Find where the given text appears and provide that cell's center as [X, Y] coordinate. 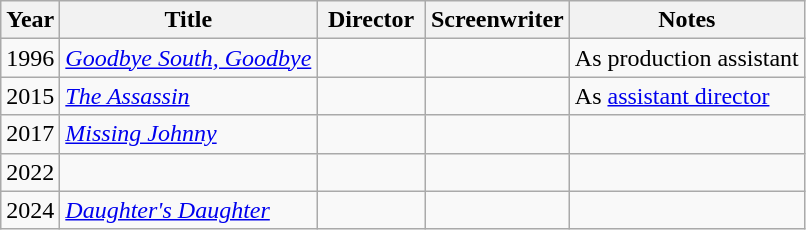
Screenwriter [497, 20]
2015 [30, 96]
As production assistant [686, 58]
2024 [30, 210]
Title [188, 20]
Year [30, 20]
The Assassin [188, 96]
2022 [30, 172]
Notes [686, 20]
Daughter's Daughter [188, 210]
2017 [30, 134]
As assistant director [686, 96]
Goodbye South, Goodbye [188, 58]
1996 [30, 58]
Director [372, 20]
Missing Johnny [188, 134]
